Output the [X, Y] coordinate of the center of the cell containing the given text.  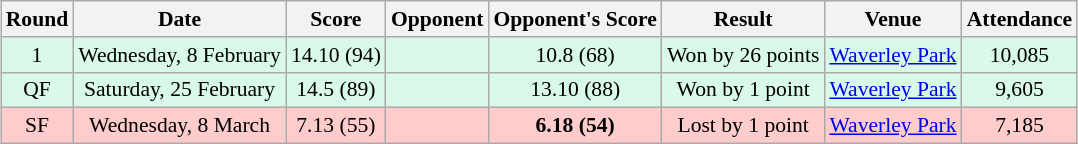
Result [743, 19]
Score [336, 19]
Opponent [438, 19]
Opponent's Score [574, 19]
QF [38, 90]
13.10 (88) [574, 90]
Wednesday, 8 March [180, 126]
14.10 (94) [336, 55]
Attendance [1020, 19]
Wednesday, 8 February [180, 55]
10,085 [1020, 55]
7,185 [1020, 126]
7.13 (55) [336, 126]
6.18 (54) [574, 126]
Venue [892, 19]
Date [180, 19]
Won by 26 points [743, 55]
10.8 (68) [574, 55]
Round [38, 19]
SF [38, 126]
14.5 (89) [336, 90]
Saturday, 25 February [180, 90]
Won by 1 point [743, 90]
1 [38, 55]
9,605 [1020, 90]
Lost by 1 point [743, 126]
